Return (x, y) of the center of cell containing provided text 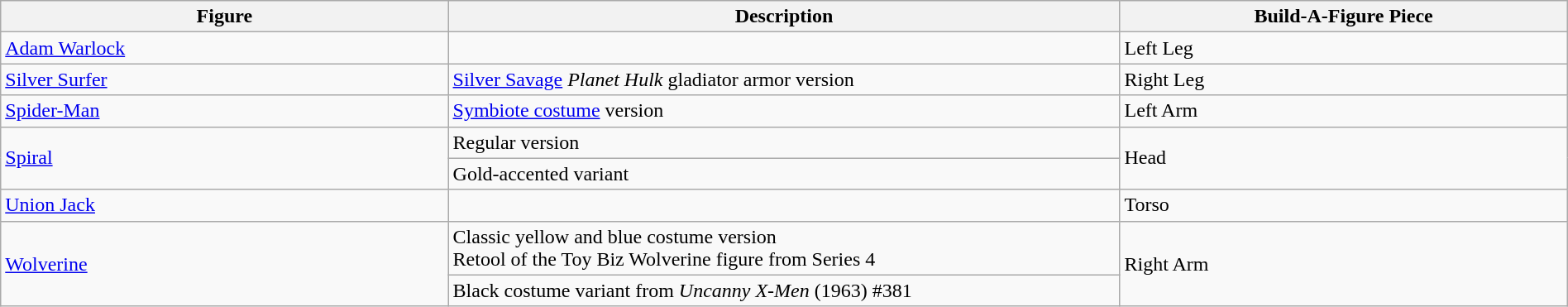
Left Leg (1343, 48)
Spider-Man (225, 111)
Left Arm (1343, 111)
Figure (225, 17)
Silver Surfer (225, 79)
Symbiote costume version (784, 111)
Black costume variant from Uncanny X-Men (1963) #381 (784, 290)
Torso (1343, 205)
Silver Savage Planet Hulk gladiator armor version (784, 79)
Adam Warlock (225, 48)
Gold-accented variant (784, 174)
Regular version (784, 142)
Spiral (225, 158)
Wolverine (225, 263)
Right Arm (1343, 263)
Head (1343, 158)
Right Leg (1343, 79)
Build-A-Figure Piece (1343, 17)
Classic yellow and blue costume versionRetool of the Toy Biz Wolverine figure from Series 4 (784, 248)
Description (784, 17)
Union Jack (225, 205)
